Detect which cell encompasses the target text, then output its (X, Y) center coordinate. 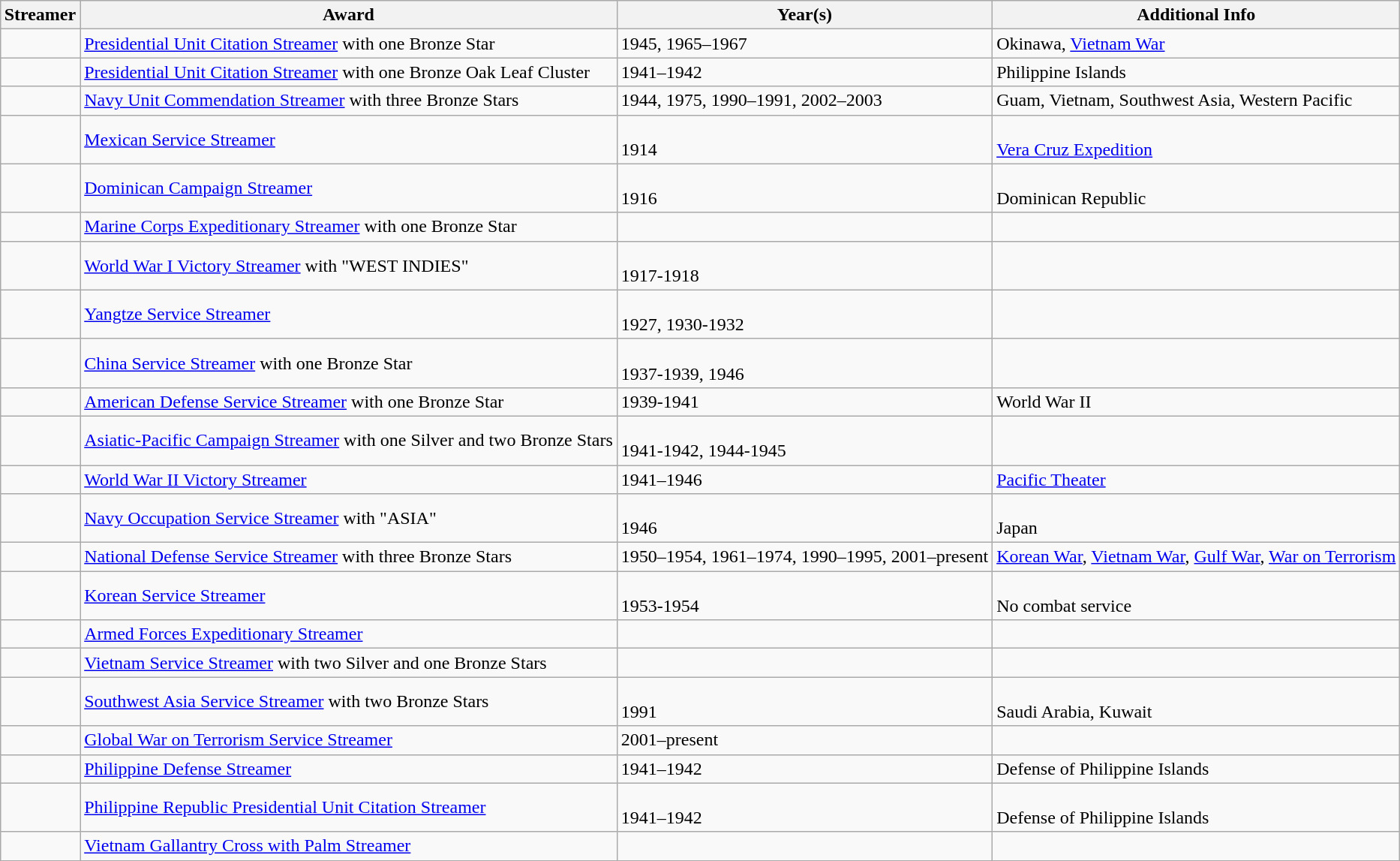
1946 (804, 518)
Japan (1196, 518)
World War II (1196, 402)
Korean War, Vietnam War, Gulf War, War on Terrorism (1196, 557)
Year(s) (804, 15)
1914 (804, 140)
No combat service (1196, 596)
1941–1946 (804, 480)
1991 (804, 701)
Vietnam Service Streamer with two Silver and one Bronze Stars (349, 663)
1939-1941 (804, 402)
Asiatic-Pacific Campaign Streamer with one Silver and two Bronze Stars (349, 440)
1916 (804, 188)
1917-1918 (804, 266)
Award (349, 15)
1953-1954 (804, 596)
1945, 1965–1967 (804, 44)
Navy Occupation Service Streamer with "ASIA" (349, 518)
1927, 1930-1932 (804, 314)
World War II Victory Streamer (349, 480)
Global War on Terrorism Service Streamer (349, 740)
Korean Service Streamer (349, 596)
Saudi Arabia, Kuwait (1196, 701)
Vietnam Gallantry Cross with Palm Streamer (349, 846)
1950–1954, 1961–1974, 1990–1995, 2001–present (804, 557)
Vera Cruz Expedition (1196, 140)
2001–present (804, 740)
Dominican Campaign Streamer (349, 188)
1944, 1975, 1990–1991, 2002–2003 (804, 101)
National Defense Service Streamer with three Bronze Stars (349, 557)
1941-1942, 1944-1945 (804, 440)
Navy Unit Commendation Streamer with three Bronze Stars (349, 101)
Additional Info (1196, 15)
Okinawa, Vietnam War (1196, 44)
Yangtze Service Streamer (349, 314)
Presidential Unit Citation Streamer with one Bronze Oak Leaf Cluster (349, 72)
World War I Victory Streamer with "WEST INDIES" (349, 266)
Philippine Republic Presidential Unit Citation Streamer (349, 808)
Marine Corps Expeditionary Streamer with one Bronze Star (349, 227)
Presidential Unit Citation Streamer with one Bronze Star (349, 44)
Dominican Republic (1196, 188)
Streamer (41, 15)
Southwest Asia Service Streamer with two Bronze Stars (349, 701)
China Service Streamer with one Bronze Star (349, 363)
Guam, Vietnam, Southwest Asia, Western Pacific (1196, 101)
Pacific Theater (1196, 480)
Philippine Islands (1196, 72)
American Defense Service Streamer with one Bronze Star (349, 402)
Armed Forces Expeditionary Streamer (349, 634)
Philippine Defense Streamer (349, 769)
Mexican Service Streamer (349, 140)
1937-1939, 1946 (804, 363)
